Return the (X, Y) coordinate for the center point of the cell that contains the specified text.  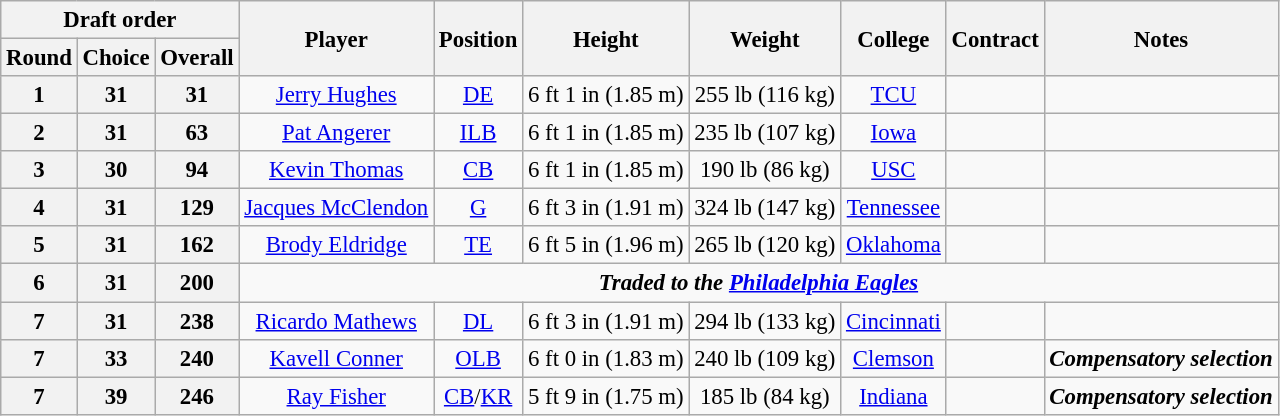
Brody Eldridge (336, 245)
Ray Fisher (336, 396)
240 lb (109 kg) (765, 358)
DL (478, 321)
Height (606, 38)
Jerry Hughes (336, 95)
255 lb (116 kg) (765, 95)
G (478, 208)
Kevin Thomas (336, 170)
College (894, 38)
Tennessee (894, 208)
30 (116, 170)
5 (39, 245)
39 (116, 396)
240 (197, 358)
Ricardo Mathews (336, 321)
OLB (478, 358)
Round (39, 58)
33 (116, 358)
CB (478, 170)
246 (197, 396)
3 (39, 170)
238 (197, 321)
Indiana (894, 396)
Contract (995, 38)
6 ft 0 in (1.83 m) (606, 358)
USC (894, 170)
162 (197, 245)
ILB (478, 133)
Oklahoma (894, 245)
1 (39, 95)
Iowa (894, 133)
190 lb (86 kg) (765, 170)
Cincinnati (894, 321)
Choice (116, 58)
Notes (1161, 38)
265 lb (120 kg) (765, 245)
63 (197, 133)
200 (197, 283)
4 (39, 208)
324 lb (147 kg) (765, 208)
Traded to the Philadelphia Eagles (758, 283)
Pat Angerer (336, 133)
129 (197, 208)
Position (478, 38)
Overall (197, 58)
94 (197, 170)
CB/KR (478, 396)
DE (478, 95)
Player (336, 38)
TCU (894, 95)
Draft order (120, 20)
Clemson (894, 358)
185 lb (84 kg) (765, 396)
6 ft 5 in (1.96 m) (606, 245)
5 ft 9 in (1.75 m) (606, 396)
235 lb (107 kg) (765, 133)
Weight (765, 38)
Jacques McClendon (336, 208)
2 (39, 133)
6 (39, 283)
294 lb (133 kg) (765, 321)
TE (478, 245)
Kavell Conner (336, 358)
